From the cell containing the given text, extract its center point as [x, y] coordinate. 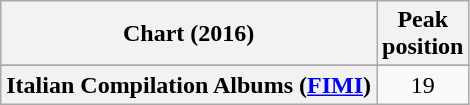
Chart (2016) [189, 34]
19 [423, 85]
Italian Compilation Albums (FIMI) [189, 85]
Peak position [423, 34]
